Output the [x, y] coordinate of the center of the cell containing the given text.  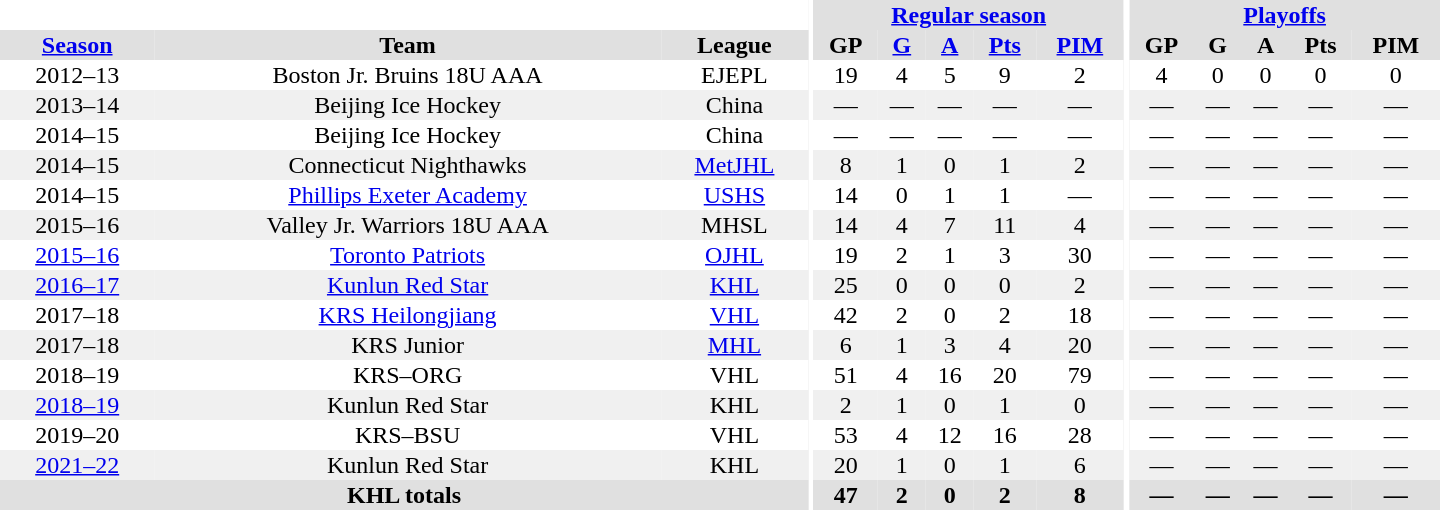
11 [1005, 225]
MHL [734, 345]
12 [950, 435]
25 [845, 285]
79 [1080, 375]
2019–20 [77, 435]
51 [845, 375]
2016–17 [77, 285]
KHL totals [404, 495]
Regular season [968, 15]
7 [950, 225]
KRS–ORG [407, 375]
2013–14 [77, 105]
53 [845, 435]
5 [950, 75]
EJEPL [734, 75]
USHS [734, 195]
MetJHL [734, 165]
KRS Heilongjiang [407, 315]
18 [1080, 315]
47 [845, 495]
MHSL [734, 225]
Toronto Patriots [407, 255]
Phillips Exeter Academy [407, 195]
2012–13 [77, 75]
Connecticut Nighthawks [407, 165]
2021–22 [77, 465]
42 [845, 315]
KRS–BSU [407, 435]
28 [1080, 435]
League [734, 45]
Playoffs [1284, 15]
Team [407, 45]
9 [1005, 75]
OJHL [734, 255]
Boston Jr. Bruins 18U AAA [407, 75]
30 [1080, 255]
KRS Junior [407, 345]
Season [77, 45]
Valley Jr. Warriors 18U AAA [407, 225]
